Output the (X, Y) coordinate of the center of the cell containing the given text.  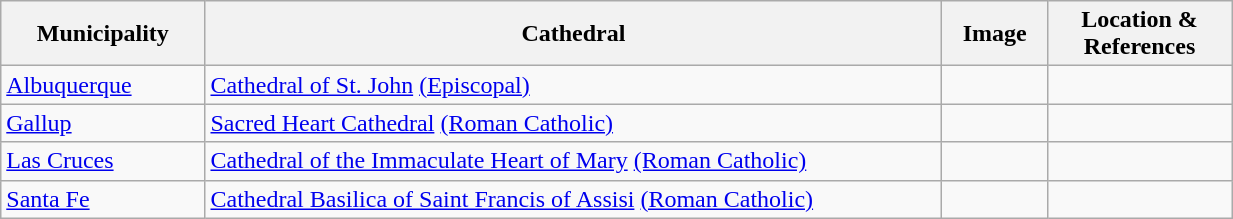
Municipality (103, 34)
Gallup (103, 123)
Santa Fe (103, 199)
Cathedral of the Immaculate Heart of Mary (Roman Catholic) (574, 161)
Cathedral Basilica of Saint Francis of Assisi (Roman Catholic) (574, 199)
Las Cruces (103, 161)
Albuquerque (103, 85)
Image (995, 34)
Location & References (1139, 34)
Cathedral (574, 34)
Sacred Heart Cathedral (Roman Catholic) (574, 123)
Cathedral of St. John (Episcopal) (574, 85)
